Pinpoint the cell where the given text exists, returning its (X, Y) midpoint coordinate. 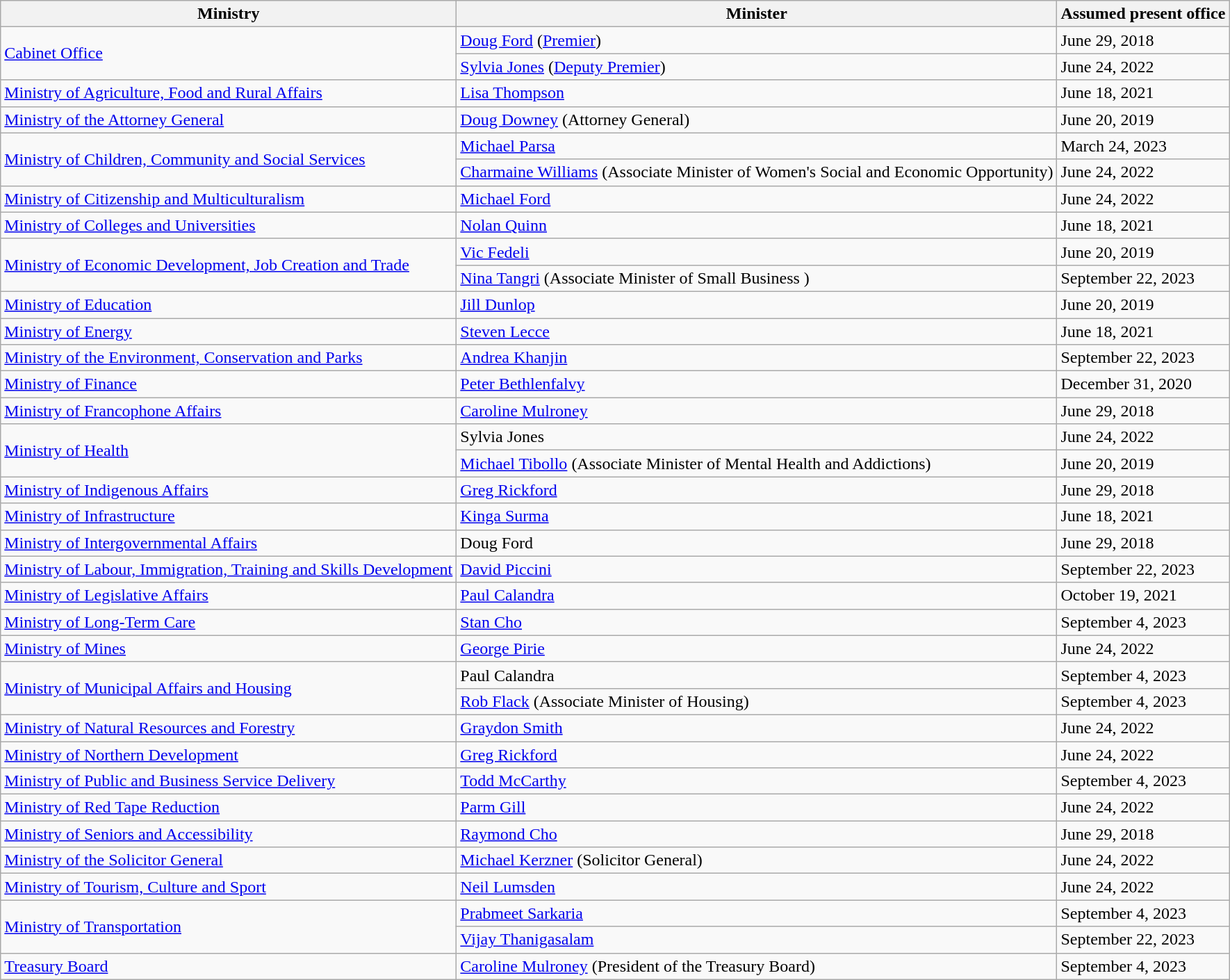
Sylvia Jones (757, 437)
October 19, 2021 (1143, 596)
Michael Parsa (757, 146)
Ministry of Red Tape Reduction (229, 808)
George Pirie (757, 648)
Rob Flack (Associate Minister of Housing) (757, 701)
December 31, 2020 (1143, 384)
Ministry of Energy (229, 332)
Ministry of Long-Term Care (229, 622)
Stan Cho (757, 622)
Ministry of Seniors and Accessibility (229, 834)
Vic Fedeli (757, 252)
Graydon Smith (757, 728)
Todd McCarthy (757, 781)
Ministry of Public and Business Service Delivery (229, 781)
Ministry of Labour, Immigration, Training and Skills Development (229, 569)
Ministry of Agriculture, Food and Rural Affairs (229, 93)
Doug Ford (757, 543)
Ministry of Indigenous Affairs (229, 490)
Ministry of Natural Resources and Forestry (229, 728)
Lisa Thompson (757, 93)
Ministry of Education (229, 304)
Ministry of Finance (229, 384)
Cabinet Office (229, 54)
Ministry of Intergovernmental Affairs (229, 543)
Ministry of Infrastructure (229, 516)
Kinga Surma (757, 516)
Treasury Board (229, 966)
Ministry of the Environment, Conservation and Parks (229, 358)
Caroline Mulroney (President of the Treasury Board) (757, 966)
Steven Lecce (757, 332)
Doug Downey (Attorney General) (757, 120)
Ministry of the Solicitor General (229, 860)
Ministry of Citizenship and Multiculturalism (229, 199)
Nina Tangri (Associate Minister of Small Business ) (757, 278)
Sylvia Jones (Deputy Premier) (757, 67)
Ministry of Francophone Affairs (229, 411)
Ministry (229, 14)
March 24, 2023 (1143, 146)
Ministry of Health (229, 450)
Ministry of Economic Development, Job Creation and Trade (229, 265)
Ministry of Municipal Affairs and Housing (229, 688)
Jill Dunlop (757, 304)
Minister (757, 14)
Prabmeet Sarkaria (757, 913)
Peter Bethlenfalvy (757, 384)
Michael Ford (757, 199)
Ministry of Legislative Affairs (229, 596)
Caroline Mulroney (757, 411)
Ministry of Tourism, Culture and Sport (229, 887)
Ministry of Colleges and Universities (229, 225)
David Piccini (757, 569)
Nolan Quinn (757, 225)
Doug Ford (Premier) (757, 40)
Parm Gill (757, 808)
Andrea Khanjin (757, 358)
Raymond Cho (757, 834)
Ministry of Mines (229, 648)
Ministry of Children, Community and Social Services (229, 159)
Ministry of Northern Development (229, 754)
Ministry of the Attorney General (229, 120)
Neil Lumsden (757, 887)
Vijay Thanigasalam (757, 940)
Ministry of Transportation (229, 926)
Michael Tibollo (Associate Minister of Mental Health and Addictions) (757, 464)
Charmaine Williams (Associate Minister of Women's Social and Economic Opportunity) (757, 172)
Michael Kerzner (Solicitor General) (757, 860)
Assumed present office (1143, 14)
